Capture the cell that displays the provided text and extract its (x, y) central coordinate. 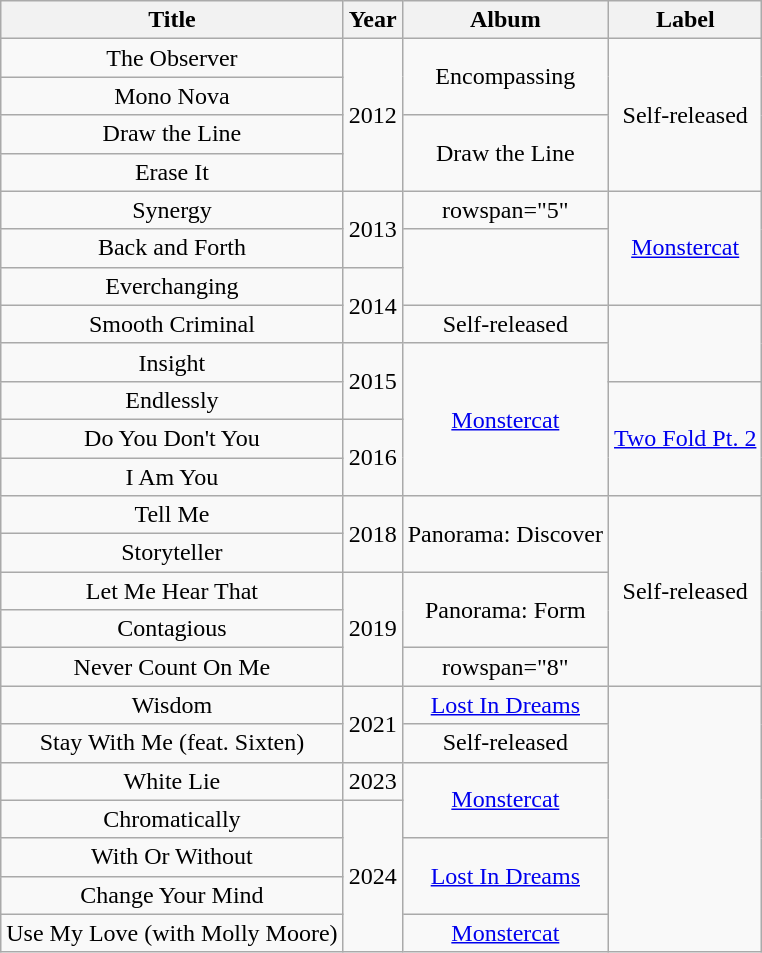
Insight (172, 362)
White Lie (172, 781)
With Or Without (172, 857)
Panorama: Form (505, 610)
I Am You (172, 477)
2021 (372, 724)
Mono Nova (172, 96)
Chromatically (172, 819)
The Observer (172, 58)
2018 (372, 534)
2016 (372, 457)
Wisdom (172, 705)
Erase It (172, 172)
2024 (372, 876)
Use My Love (with Molly Moore) (172, 933)
2013 (372, 229)
Everchanging (172, 286)
Storyteller (172, 553)
2012 (372, 115)
Do You Don't You (172, 438)
Panorama: Discover (505, 534)
Encompassing (505, 77)
Album (505, 20)
Let Me Hear That (172, 591)
Synergy (172, 210)
Label (686, 20)
Never Count On Me (172, 667)
Two Fold Pt. 2 (686, 438)
Endlessly (172, 400)
rowspan="8" (505, 667)
Stay With Me (feat. Sixten) (172, 743)
2019 (372, 629)
Change Your Mind (172, 895)
Tell Me (172, 515)
rowspan="5" (505, 210)
Title (172, 20)
2023 (372, 781)
2015 (372, 381)
Year (372, 20)
Back and Forth (172, 248)
Smooth Criminal (172, 324)
2014 (372, 305)
Contagious (172, 629)
